Output the (x, y) coordinate of the center of the cell containing the given text.  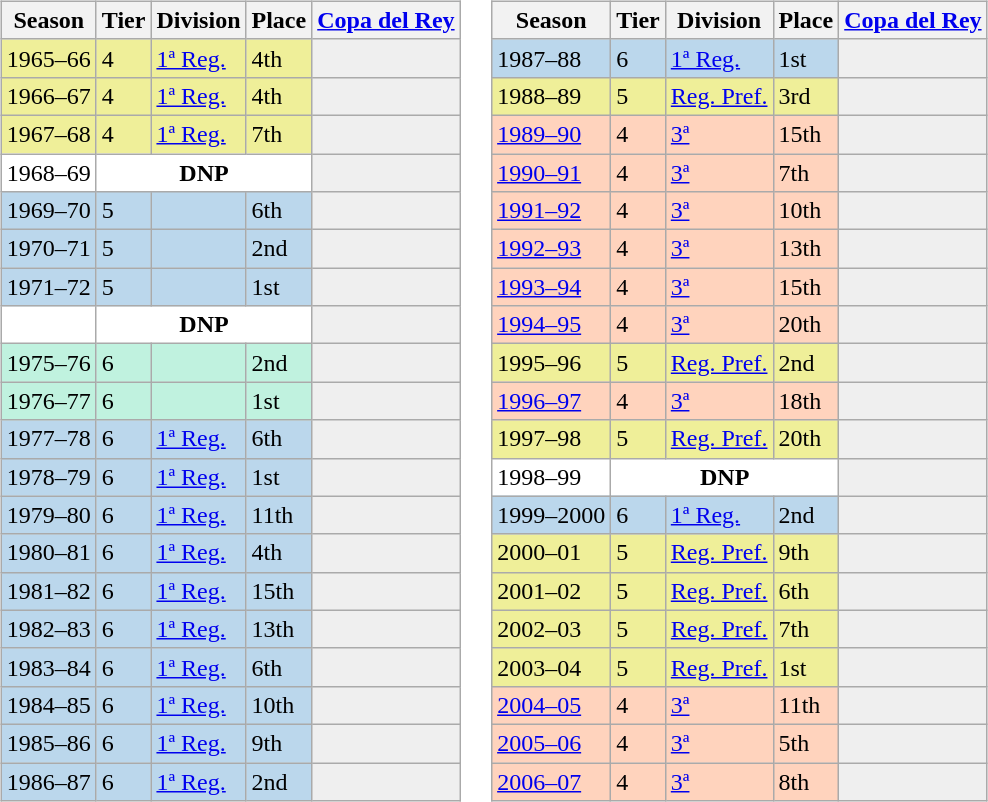
1989–90 (552, 134)
1979–80 (48, 515)
1967–68 (48, 134)
1986–87 (48, 781)
2001–02 (552, 591)
1999–2000 (552, 515)
3rd (806, 96)
2006–07 (552, 781)
1992–93 (552, 249)
1994–95 (552, 325)
1998–99 (552, 477)
1997–98 (552, 439)
1987–88 (552, 58)
1978–79 (48, 477)
1982–83 (48, 629)
1977–78 (48, 439)
1991–92 (552, 211)
1971–72 (48, 287)
8th (806, 781)
1988–89 (552, 96)
5th (806, 743)
1983–84 (48, 667)
1965–66 (48, 58)
1968–69 (48, 173)
1985–86 (48, 743)
2003–04 (552, 667)
1995–96 (552, 363)
1993–94 (552, 287)
2000–01 (552, 553)
2004–05 (552, 705)
1981–82 (48, 591)
2005–06 (552, 743)
1996–97 (552, 401)
1966–67 (48, 96)
1980–81 (48, 553)
1970–71 (48, 249)
2002–03 (552, 629)
1969–70 (48, 211)
1984–85 (48, 705)
1990–91 (552, 173)
1975–76 (48, 363)
1976–77 (48, 401)
18th (806, 401)
